Identify which cell holds the provided text, then report its [X, Y] central coordinate. 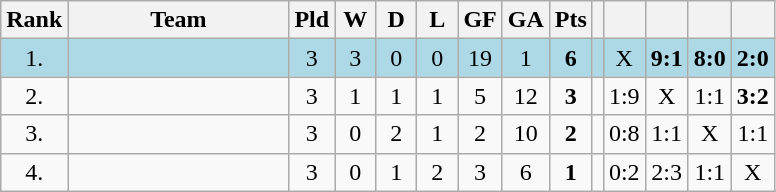
GA [526, 20]
10 [526, 134]
3:2 [752, 96]
Pts [570, 20]
Team [178, 20]
8:0 [710, 58]
0:8 [624, 134]
1. [34, 58]
3. [34, 134]
12 [526, 96]
2. [34, 96]
D [396, 20]
W [356, 20]
Pld [312, 20]
1:9 [624, 96]
4. [34, 172]
L [438, 20]
5 [480, 96]
0:2 [624, 172]
2:3 [666, 172]
2:0 [752, 58]
Rank [34, 20]
9:1 [666, 58]
GF [480, 20]
19 [480, 58]
